Scan for the cell matching the given text and deliver its (X, Y) coordinate at center. 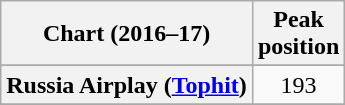
Peak position (298, 34)
Chart (2016–17) (127, 34)
193 (298, 85)
Russia Airplay (Tophit) (127, 85)
